Search for the cell housing the specified text and yield its [X, Y] center coordinate. 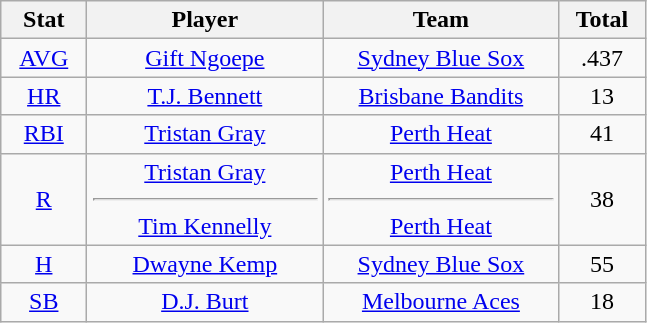
13 [602, 96]
Perth Heat [441, 134]
18 [602, 302]
T.J. Bennett [205, 96]
Tristan GrayTim Kennelly [205, 199]
SB [44, 302]
D.J. Burt [205, 302]
Player [205, 20]
.437 [602, 58]
RBI [44, 134]
Stat [44, 20]
Perth HeatPerth Heat [441, 199]
Dwayne Kemp [205, 264]
55 [602, 264]
Melbourne Aces [441, 302]
AVG [44, 58]
41 [602, 134]
HR [44, 96]
R [44, 199]
Team [441, 20]
Tristan Gray [205, 134]
38 [602, 199]
Total [602, 20]
Gift Ngoepe [205, 58]
H [44, 264]
Brisbane Bandits [441, 96]
